Provide the [x, y] coordinate of the cell's center where the given text is located.  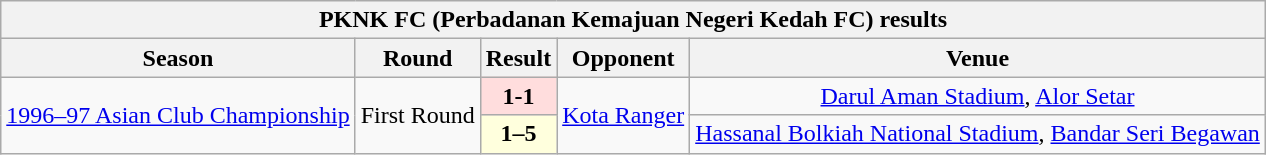
Result [518, 58]
Opponent [624, 58]
1–5 [518, 134]
Darul Aman Stadium, Alor Setar [978, 96]
Venue [978, 58]
1-1 [518, 96]
Round [418, 58]
PKNK FC (Perbadanan Kemajuan Negeri Kedah FC) results [634, 20]
1996–97 Asian Club Championship [178, 115]
Hassanal Bolkiah National Stadium, Bandar Seri Begawan [978, 134]
First Round [418, 115]
Season [178, 58]
Kota Ranger [624, 115]
